Output the [x, y] coordinate of the center of the cell containing the given text.  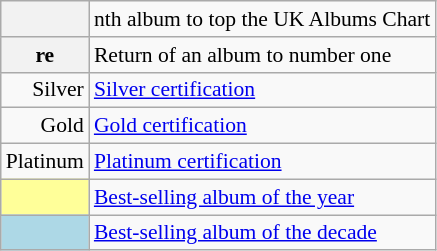
Return of an album to number one [262, 55]
Gold [45, 126]
re [45, 55]
Platinum [45, 162]
nth album to top the UK Albums Chart [262, 19]
Platinum certification [262, 162]
Best-selling album of the decade [262, 233]
Silver [45, 90]
Best-selling album of the year [262, 197]
Gold certification [262, 126]
Silver certification [262, 90]
